For the text-containing cell, return its midpoint in [X, Y] coordinate format. 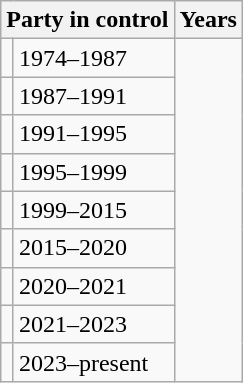
2023–present [94, 362]
1995–1999 [94, 172]
1987–1991 [94, 96]
1974–1987 [94, 58]
1991–1995 [94, 134]
Party in control [88, 20]
2020–2021 [94, 286]
1999–2015 [94, 210]
2021–2023 [94, 324]
Years [208, 20]
2015–2020 [94, 248]
